Capture the cell that displays the provided text and extract its (x, y) central coordinate. 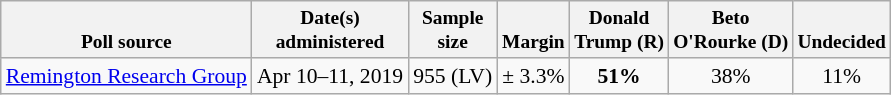
BetoO'Rourke (D) (731, 30)
± 3.3% (533, 76)
11% (842, 76)
Margin (533, 30)
Date(s)administered (330, 30)
Samplesize (452, 30)
Apr 10–11, 2019 (330, 76)
DonaldTrump (R) (620, 30)
Poll source (126, 30)
Remington Research Group (126, 76)
38% (731, 76)
51% (620, 76)
Undecided (842, 30)
955 (LV) (452, 76)
